Locate the cell with the specified text and output its [x, y] center coordinate. 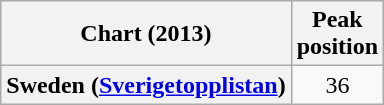
Chart (2013) [146, 34]
Sweden (Sverigetopplistan) [146, 85]
36 [337, 85]
Peakposition [337, 34]
